From the cell containing the given text, extract its center point as (x, y) coordinate. 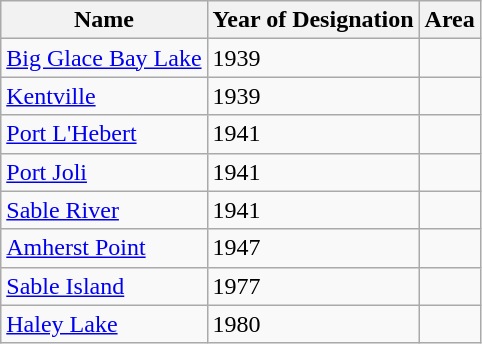
Name (104, 20)
Haley Lake (104, 324)
Big Glace Bay Lake (104, 58)
Sable River (104, 210)
Area (450, 20)
Year of Designation (313, 20)
1980 (313, 324)
Port Joli (104, 172)
Kentville (104, 96)
1977 (313, 286)
Sable Island (104, 286)
Amherst Point (104, 248)
Port L'Hebert (104, 134)
1947 (313, 248)
